From the cell containing the given text, extract its center point as [x, y] coordinate. 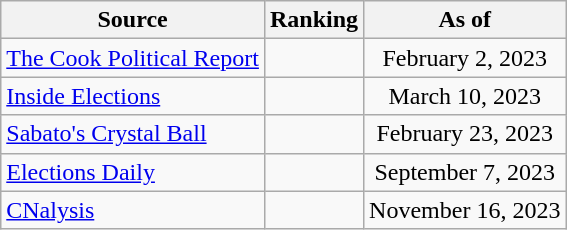
February 23, 2023 [465, 134]
As of [465, 20]
Source [133, 20]
Sabato's Crystal Ball [133, 134]
Inside Elections [133, 96]
The Cook Political Report [133, 58]
Ranking [314, 20]
March 10, 2023 [465, 96]
CNalysis [133, 210]
February 2, 2023 [465, 58]
Elections Daily [133, 172]
September 7, 2023 [465, 172]
November 16, 2023 [465, 210]
